Provide the (X, Y) coordinate of the cell's center where the given text is located.  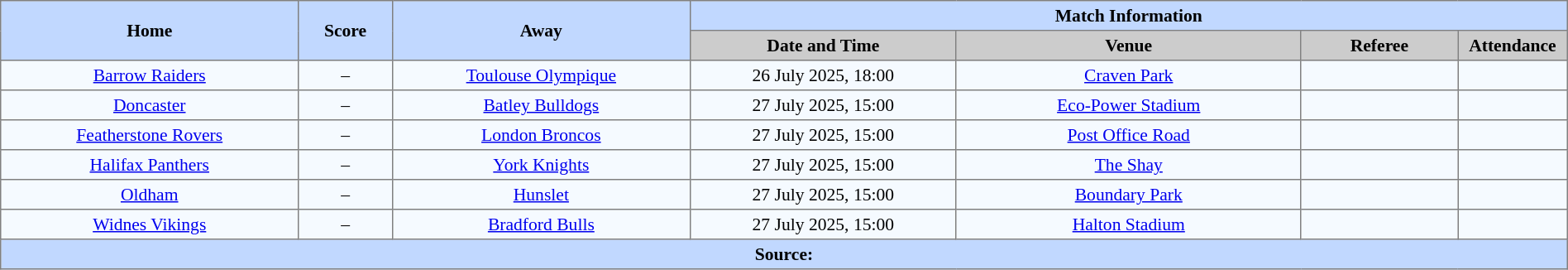
Craven Park (1128, 75)
Referee (1379, 46)
Boundary Park (1128, 195)
Batley Bulldogs (541, 105)
Score (346, 31)
Featherstone Rovers (150, 135)
Away (541, 31)
Barrow Raiders (150, 75)
Eco-Power Stadium (1128, 105)
Bradford Bulls (541, 224)
Halton Stadium (1128, 224)
London Broncos (541, 135)
The Shay (1128, 165)
Venue (1128, 46)
Toulouse Olympique (541, 75)
Halifax Panthers (150, 165)
Attendance (1513, 46)
Hunslet (541, 195)
Oldham (150, 195)
Post Office Road (1128, 135)
Match Information (1128, 16)
Widnes Vikings (150, 224)
Source: (784, 254)
Home (150, 31)
Date and Time (823, 46)
York Knights (541, 165)
26 July 2025, 18:00 (823, 75)
Doncaster (150, 105)
